Pinpoint the cell where the given text exists, returning its (X, Y) midpoint coordinate. 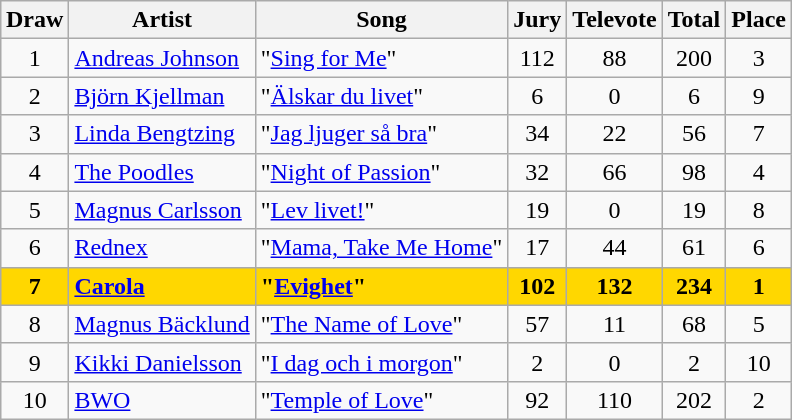
102 (538, 286)
Carola (162, 286)
32 (538, 172)
Total (694, 20)
BWO (162, 400)
92 (538, 400)
234 (694, 286)
98 (694, 172)
Song (381, 20)
34 (538, 134)
Artist (162, 20)
"Temple of Love" (381, 400)
"The Name of Love" (381, 324)
Magnus Carlsson (162, 210)
17 (538, 248)
56 (694, 134)
Björn Kjellman (162, 96)
"Jag ljuger så bra" (381, 134)
"Evighet" (381, 286)
11 (614, 324)
The Poodles (162, 172)
"I dag och i morgon" (381, 362)
Draw (34, 20)
44 (614, 248)
110 (614, 400)
57 (538, 324)
Magnus Bäcklund (162, 324)
Kikki Danielsson (162, 362)
Andreas Johnson (162, 58)
132 (614, 286)
200 (694, 58)
Place (759, 20)
Jury (538, 20)
Televote (614, 20)
68 (694, 324)
Linda Bengtzing (162, 134)
202 (694, 400)
"Lev livet!" (381, 210)
"Mama, Take Me Home" (381, 248)
Rednex (162, 248)
22 (614, 134)
88 (614, 58)
"Night of Passion" (381, 172)
"Sing for Me" (381, 58)
66 (614, 172)
112 (538, 58)
"Älskar du livet" (381, 96)
61 (694, 248)
